Output the (X, Y) coordinate of the center of the cell containing the given text.  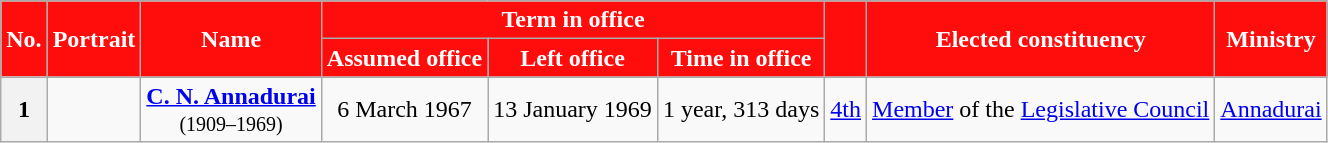
Ministry (1271, 39)
Assumed office (404, 58)
Annadurai (1271, 110)
Member of the Legislative Council (1041, 110)
Name (231, 39)
Elected constituency (1041, 39)
1 (24, 110)
4th (846, 110)
Portrait (94, 39)
13 January 1969 (573, 110)
Term in office (572, 20)
Time in office (740, 58)
C. N. Annadurai(1909–1969) (231, 110)
1 year, 313 days (740, 110)
No. (24, 39)
Left office (573, 58)
6 March 1967 (404, 110)
